Search for the cell housing the specified text and yield its [x, y] center coordinate. 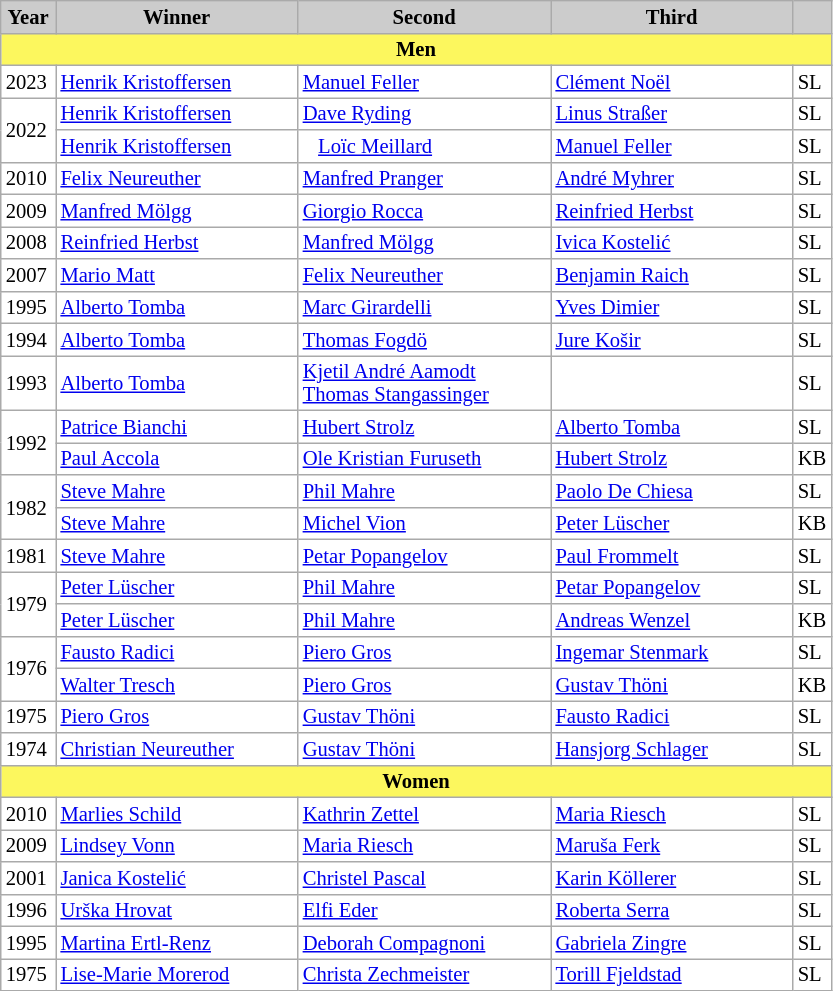
Kjetil André Aamodt Thomas Stangassinger [424, 382]
Kathrin Zettel [424, 813]
Loïc Meillard [424, 146]
1993 [28, 382]
Dave Ryding [424, 113]
1979 [28, 603]
Paolo De Chiesa [671, 490]
Linus Straßer [671, 113]
2023 [28, 81]
Paul Frommelt [671, 555]
Thomas Fogdö [424, 339]
Torill Fjeldstad [671, 974]
Paul Accola [177, 458]
Janica Kostelić [177, 878]
Christian Neureuther [177, 748]
Year [28, 16]
Elfi Eder [424, 910]
1981 [28, 555]
Men [416, 49]
Third [671, 16]
Giorgio Rocca [424, 210]
Winner [177, 16]
2007 [28, 274]
Mario Matt [177, 274]
Martina Ertl-Renz [177, 942]
2001 [28, 878]
Walter Tresch [177, 684]
Gabriela Zingre [671, 942]
Patrice Bianchi [177, 426]
Ivica Kostelić [671, 242]
1992 [28, 442]
Benjamin Raich [671, 274]
Christa Zechmeister [424, 974]
2022 [28, 129]
Maruša Ferk [671, 845]
1982 [28, 506]
Jure Košir [671, 339]
Yves Dimier [671, 307]
Roberta Serra [671, 910]
2008 [28, 242]
Lindsey Vonn [177, 845]
Marlies Schild [177, 813]
Andreas Wenzel [671, 620]
Urška Hrovat [177, 910]
Women [416, 781]
Second [424, 16]
Ole Kristian Furuseth [424, 458]
Karin Köllerer [671, 878]
Ingemar Stenmark [671, 652]
Manfred Pranger [424, 178]
1976 [28, 668]
1974 [28, 748]
Christel Pascal [424, 878]
Michel Vion [424, 523]
1994 [28, 339]
Clément Noël [671, 81]
Deborah Compagnoni [424, 942]
Hansjorg Schlager [671, 748]
1996 [28, 910]
Lise-Marie Morerod [177, 974]
André Myhrer [671, 178]
Marc Girardelli [424, 307]
